Locate the cell with the specified text and output its [x, y] center coordinate. 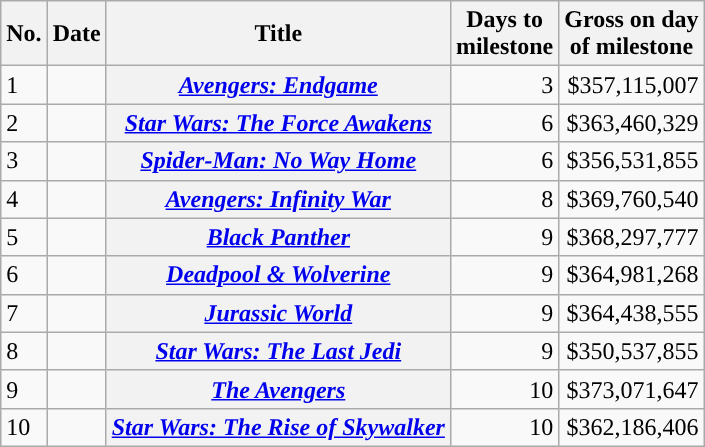
$364,438,555 [632, 313]
$364,981,268 [632, 275]
Avengers: Infinity War [278, 199]
Gross on day of milestone [632, 34]
Avengers: Endgame [278, 85]
Star Wars: The Rise of Skywalker [278, 427]
Jurassic World [278, 313]
7 [24, 313]
Days to milestone [504, 34]
$356,531,855 [632, 161]
$357,115,007 [632, 85]
Star Wars: The Force Awakens [278, 123]
1 [24, 85]
$368,297,777 [632, 237]
Date [76, 34]
$350,537,855 [632, 351]
$362,186,406 [632, 427]
4 [24, 199]
Title [278, 34]
The Avengers [278, 389]
No. [24, 34]
Star Wars: The Last Jedi [278, 351]
2 [24, 123]
Deadpool & Wolverine [278, 275]
Black Panther [278, 237]
5 [24, 237]
$373,071,647 [632, 389]
$369,760,540 [632, 199]
Spider-Man: No Way Home [278, 161]
$363,460,329 [632, 123]
